Identify which cell holds the provided text, then report its (x, y) central coordinate. 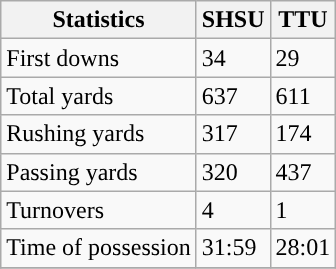
29 (303, 58)
637 (233, 96)
Passing yards (99, 172)
4 (233, 210)
Statistics (99, 20)
437 (303, 172)
28:01 (303, 248)
Rushing yards (99, 134)
34 (233, 58)
Turnovers (99, 210)
Time of possession (99, 248)
611 (303, 96)
SHSU (233, 20)
First downs (99, 58)
320 (233, 172)
174 (303, 134)
31:59 (233, 248)
TTU (303, 20)
1 (303, 210)
317 (233, 134)
Total yards (99, 96)
